Locate the cell with the specified text and output its [x, y] center coordinate. 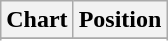
Chart [37, 20]
Position [120, 20]
